Determine the (X, Y) coordinate at the center of the cell enclosing the given text.  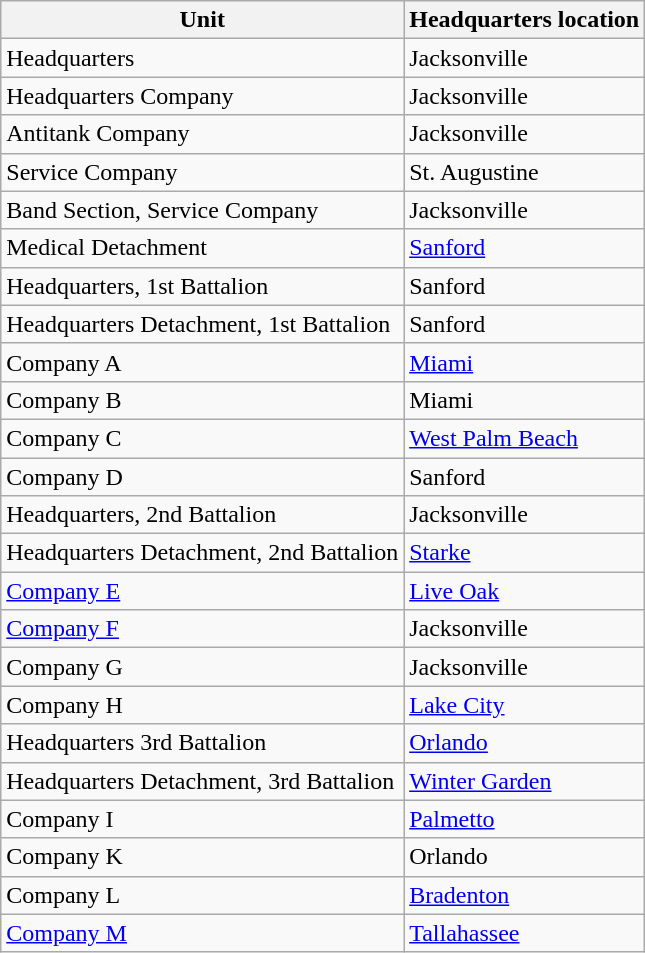
Bradenton (524, 895)
Company B (202, 400)
Headquarters location (524, 20)
Company D (202, 477)
Company M (202, 933)
Live Oak (524, 591)
Band Section, Service Company (202, 210)
Headquarters Detachment, 1st Battalion (202, 324)
Unit (202, 20)
West Palm Beach (524, 438)
Company I (202, 819)
Headquarters (202, 58)
Company E (202, 591)
Headquarters Detachment, 3rd Battalion (202, 781)
Tallahassee (524, 933)
Headquarters, 2nd Battalion (202, 515)
Winter Garden (524, 781)
Company G (202, 667)
Company F (202, 629)
Starke (524, 553)
Headquarters, 1st Battalion (202, 286)
Antitank Company (202, 134)
Company H (202, 705)
Palmetto (524, 819)
Medical Detachment (202, 248)
Company K (202, 857)
Lake City (524, 705)
Company A (202, 362)
Headquarters Detachment, 2nd Battalion (202, 553)
Headquarters Company (202, 96)
Company L (202, 895)
Headquarters 3rd Battalion (202, 743)
St. Augustine (524, 172)
Service Company (202, 172)
Company C (202, 438)
